Return (x, y) of the center of cell containing provided text 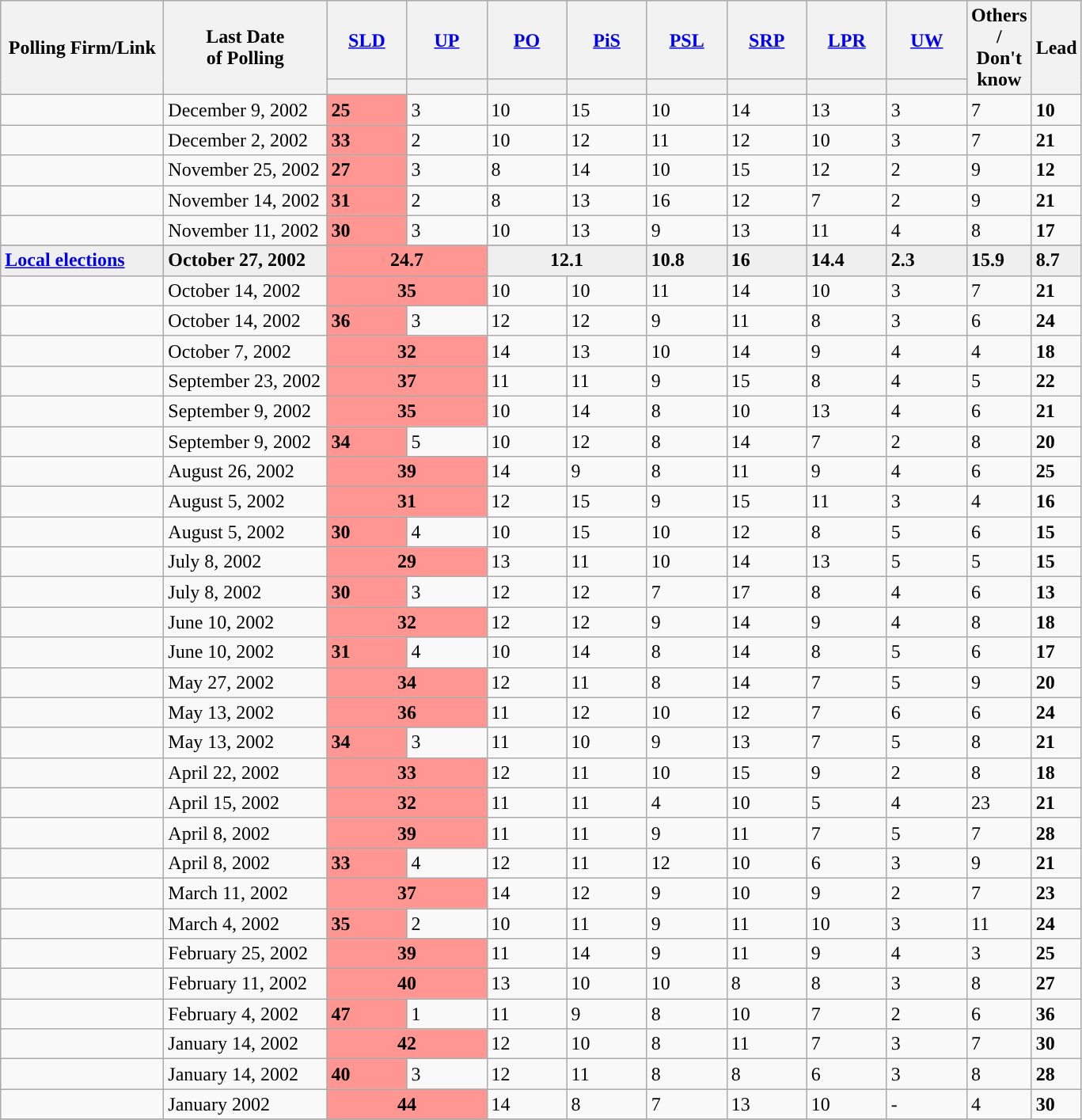
December 2, 2002 (245, 140)
14.4 (847, 260)
March 4, 2002 (245, 924)
May 27, 2002 (245, 682)
PSL (687, 40)
January 2002 (245, 1104)
March 11, 2002 (245, 893)
24.7 (407, 260)
August 26, 2002 (245, 472)
Last Dateof Polling (245, 47)
42 (407, 1044)
22 (1056, 381)
29 (407, 562)
October 27, 2002 (245, 260)
April 15, 2002 (245, 803)
- (926, 1104)
8.7 (1056, 260)
February 25, 2002 (245, 954)
November 14, 2002 (245, 200)
SRP (766, 40)
12.1 (567, 260)
PO (527, 40)
October 7, 2002 (245, 351)
UW (926, 40)
47 (367, 1014)
Others /Don't know (999, 47)
LPR (847, 40)
February 4, 2002 (245, 1014)
December 9, 2002 (245, 110)
10.8 (687, 260)
April 22, 2002 (245, 773)
February 11, 2002 (245, 984)
2.3 (926, 260)
SLD (367, 40)
UP (446, 40)
15.9 (999, 260)
Polling Firm/Link (82, 47)
Lead (1056, 47)
November 11, 2002 (245, 230)
September 23, 2002 (245, 381)
Local elections (82, 260)
44 (407, 1104)
1 (446, 1014)
PiS (606, 40)
November 25, 2002 (245, 170)
